Provide the (x, y) coordinate of the cell's center where the given text is located.  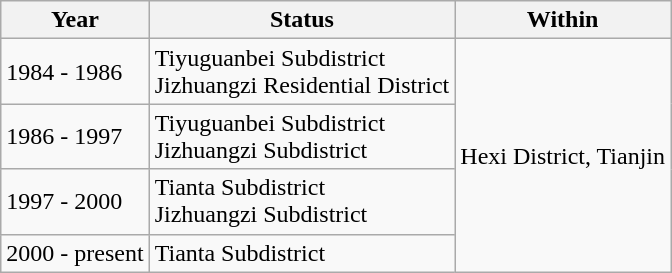
Tianta SubdistrictJizhuangzi Subdistrict (302, 202)
1984 - 1986 (75, 72)
Tianta Subdistrict (302, 253)
Tiyuguanbei SubdistrictJizhuangzi Residential District (302, 72)
Within (563, 20)
Status (302, 20)
1986 - 1997 (75, 136)
2000 - present (75, 253)
Tiyuguanbei SubdistrictJizhuangzi Subdistrict (302, 136)
Hexi District, Tianjin (563, 156)
1997 - 2000 (75, 202)
Year (75, 20)
